Return (x, y) of the center of cell containing provided text 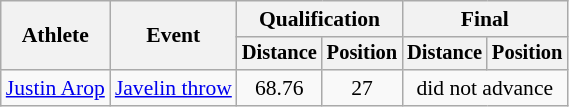
Justin Arop (56, 88)
Final (484, 19)
did not advance (484, 88)
Qualification (320, 19)
68.76 (280, 88)
Event (174, 36)
Javelin throw (174, 88)
Athlete (56, 36)
27 (362, 88)
